Provide the [X, Y] coordinate of the cell's center where the given text is located.  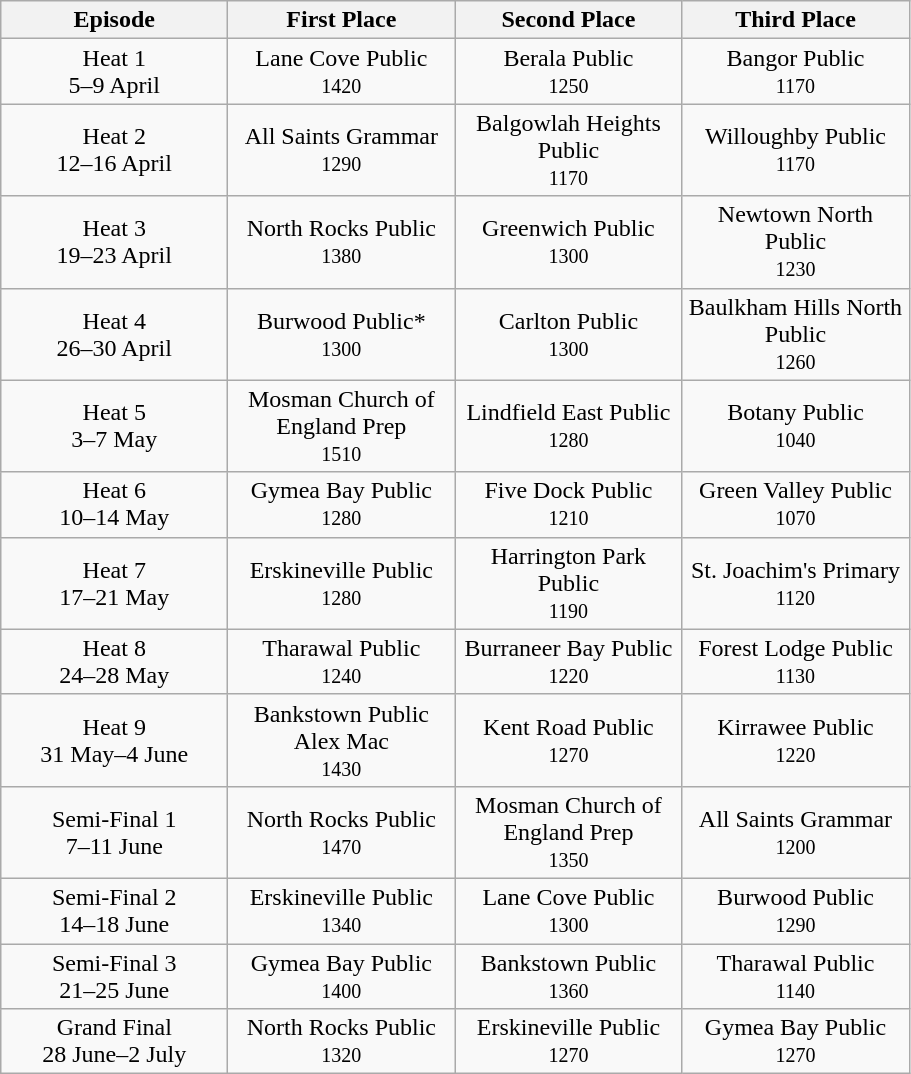
Erskineville Public1340 [342, 910]
North Rocks Public1470 [342, 832]
Willoughby Public1170 [796, 150]
Heat 319–23 April [114, 242]
Kent Road Public1270 [568, 740]
Third Place [796, 20]
Tharawal Public1140 [796, 976]
North Rocks Public1320 [342, 1042]
Heat 426–30 April [114, 334]
Second Place [568, 20]
Erskineville Public1280 [342, 583]
Erskineville Public1270 [568, 1042]
Burwood Public*1300 [342, 334]
All Saints Grammar1200 [796, 832]
Lindfield East Public1280 [568, 426]
Burraneer Bay Public1220 [568, 662]
Mosman Church of England Prep1350 [568, 832]
Heat 610–14 May [114, 504]
Tharawal Public1240 [342, 662]
Berala Public1250 [568, 72]
Botany Public1040 [796, 426]
Semi-Final 17–11 June [114, 832]
Lane Cove Public1300 [568, 910]
Grand Final28 June–2 July [114, 1042]
Bankstown Public Alex Mac1430 [342, 740]
Harrington Park Public1190 [568, 583]
Semi-Final 321–25 June [114, 976]
Heat 15–9 April [114, 72]
Baulkham Hills North Public1260 [796, 334]
St. Joachim's Primary1120 [796, 583]
Lane Cove Public1420 [342, 72]
Kirrawee Public1220 [796, 740]
Green Valley Public1070 [796, 504]
Heat 53–7 May [114, 426]
Heat 931 May–4 June [114, 740]
Five Dock Public1210 [568, 504]
Bankstown Public1360 [568, 976]
Episode [114, 20]
North Rocks Public1380 [342, 242]
Mosman Church of England Prep1510 [342, 426]
Carlton Public1300 [568, 334]
All Saints Grammar1290 [342, 150]
Heat 717–21 May [114, 583]
Semi-Final 214–18 June [114, 910]
Gymea Bay Public1400 [342, 976]
Burwood Public1290 [796, 910]
First Place [342, 20]
Gymea Bay Public1270 [796, 1042]
Greenwich Public1300 [568, 242]
Newtown North Public1230 [796, 242]
Heat 824–28 May [114, 662]
Bangor Public1170 [796, 72]
Heat 212–16 April [114, 150]
Forest Lodge Public1130 [796, 662]
Gymea Bay Public1280 [342, 504]
Balgowlah Heights Public1170 [568, 150]
